Provide the [X, Y] coordinate of the cell's center where the given text is located.  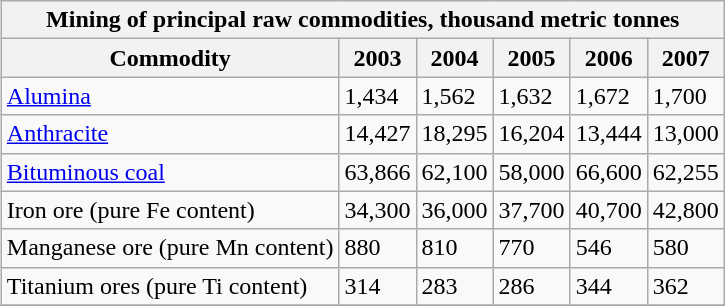
62,100 [454, 172]
2007 [686, 58]
18,295 [454, 134]
58,000 [532, 172]
880 [378, 248]
13,444 [608, 134]
14,427 [378, 134]
2004 [454, 58]
Anthracite [170, 134]
16,204 [532, 134]
1,672 [608, 96]
2006 [608, 58]
344 [608, 286]
42,800 [686, 210]
Commodity [170, 58]
37,700 [532, 210]
1,562 [454, 96]
1,700 [686, 96]
66,600 [608, 172]
Bituminous coal [170, 172]
286 [532, 286]
13,000 [686, 134]
Titanium ores (pure Ti content) [170, 286]
362 [686, 286]
Mining of principal raw commodities, thousand metric tonnes [362, 20]
770 [532, 248]
580 [686, 248]
63,866 [378, 172]
2003 [378, 58]
36,000 [454, 210]
546 [608, 248]
314 [378, 286]
283 [454, 286]
62,255 [686, 172]
1,434 [378, 96]
Manganese ore (pure Mn content) [170, 248]
34,300 [378, 210]
1,632 [532, 96]
Iron ore (pure Fe content) [170, 210]
Alumina [170, 96]
40,700 [608, 210]
2005 [532, 58]
810 [454, 248]
